Determine the [x, y] coordinate at the center of the cell enclosing the given text.  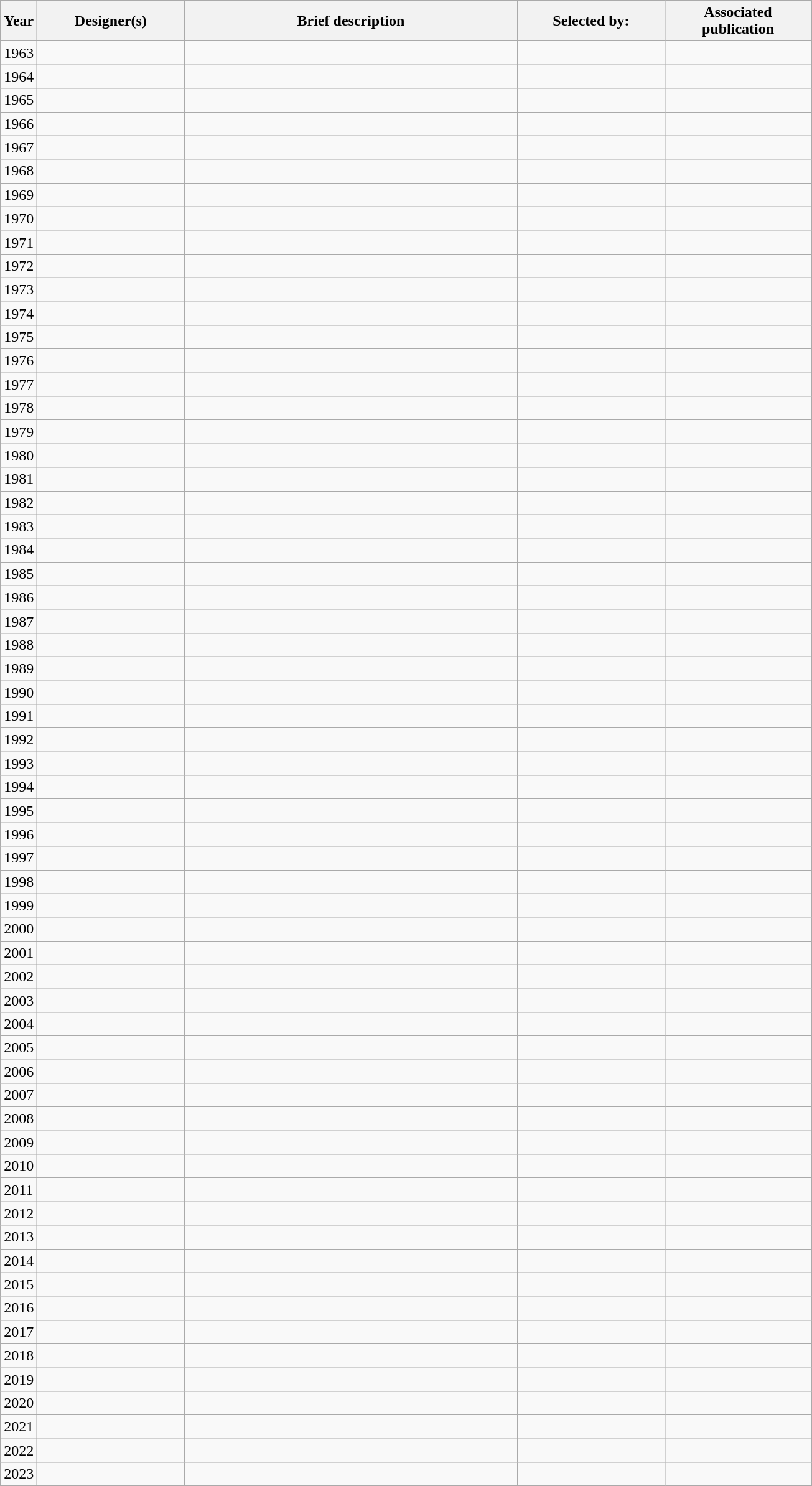
2020 [19, 1403]
1991 [19, 716]
2023 [19, 1474]
1973 [19, 289]
Designer(s) [111, 21]
1988 [19, 645]
1976 [19, 361]
1974 [19, 313]
2010 [19, 1166]
1982 [19, 503]
1987 [19, 621]
2021 [19, 1426]
1998 [19, 882]
2000 [19, 929]
1968 [19, 171]
2009 [19, 1143]
1983 [19, 526]
2012 [19, 1213]
2015 [19, 1284]
1978 [19, 408]
1981 [19, 479]
Selected by: [591, 21]
2002 [19, 976]
Brief description [351, 21]
2014 [19, 1261]
1970 [19, 218]
1992 [19, 740]
1972 [19, 266]
1963 [19, 53]
1977 [19, 385]
1995 [19, 811]
2016 [19, 1308]
1986 [19, 597]
2018 [19, 1355]
2006 [19, 1071]
1980 [19, 456]
2019 [19, 1379]
2017 [19, 1332]
1996 [19, 834]
1985 [19, 574]
1989 [19, 668]
1984 [19, 550]
Year [19, 21]
2022 [19, 1451]
1969 [19, 195]
1990 [19, 693]
2013 [19, 1237]
1964 [19, 77]
2005 [19, 1047]
1967 [19, 147]
1999 [19, 905]
1994 [19, 787]
1997 [19, 858]
2001 [19, 953]
Associated publication [738, 21]
2003 [19, 1000]
1975 [19, 337]
1966 [19, 124]
2008 [19, 1119]
1979 [19, 432]
2011 [19, 1190]
1965 [19, 100]
2007 [19, 1095]
1971 [19, 242]
1993 [19, 764]
2004 [19, 1024]
